For the text-containing cell, return its midpoint in [x, y] coordinate format. 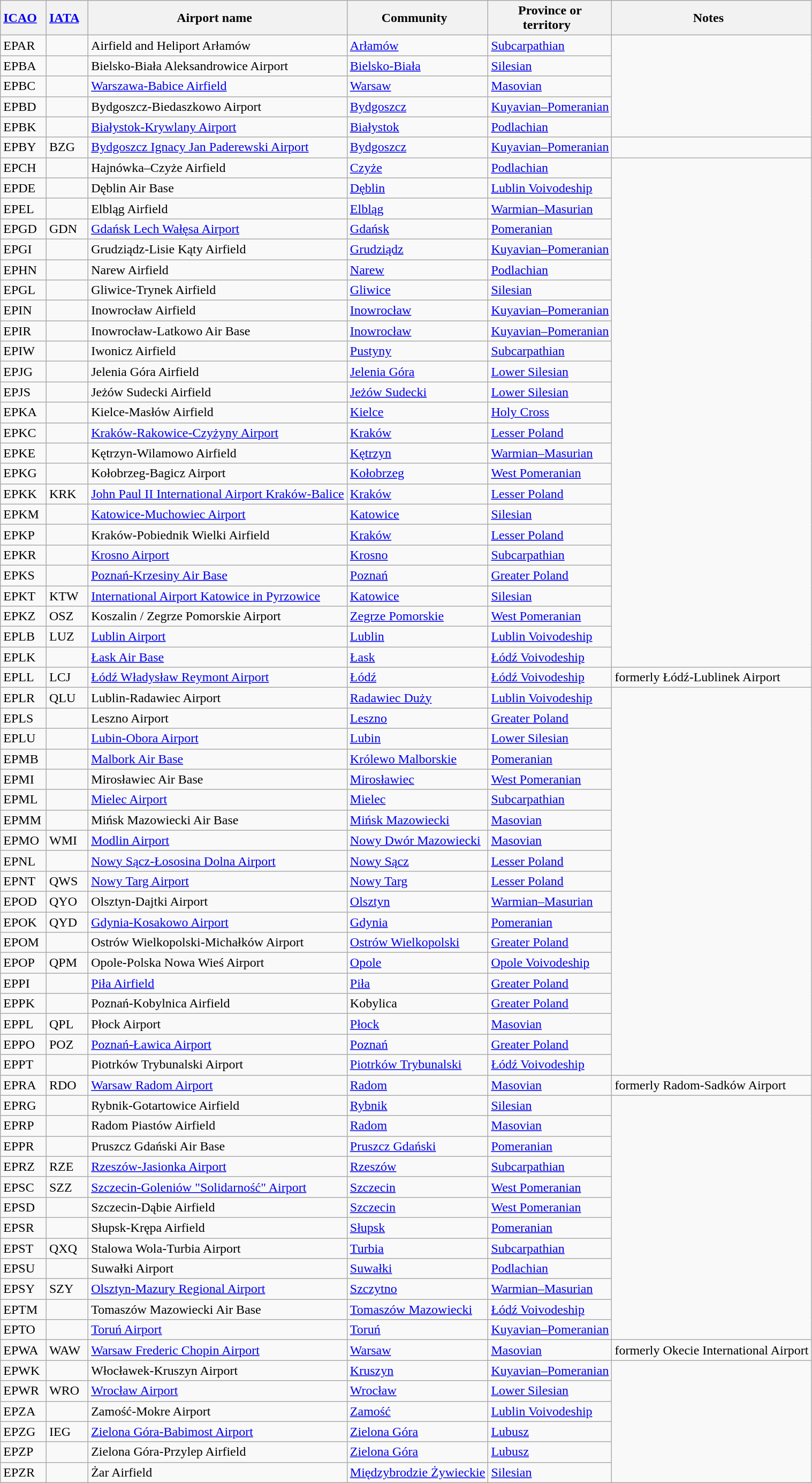
Ostrów Wielkopolski [418, 943]
EPLU [24, 739]
Narew [418, 269]
Piła [418, 983]
EPTM [24, 1309]
Łódź [418, 677]
WMI [67, 840]
EPKK [24, 494]
Słupsk [418, 1228]
Łódź Władysław Reymont Airport [218, 677]
Suwałki Airport [218, 1269]
EPBD [24, 107]
EPRP [24, 1126]
Zamość [418, 1411]
EPZR [24, 1472]
Poznań-Kobylnica Airfield [218, 1004]
RZE [67, 1166]
KRK [67, 494]
EPZP [24, 1452]
Jelenia Góra Airfield [218, 372]
Opole [418, 963]
Elbląg Airfield [218, 208]
SZY [67, 1289]
EPLK [24, 657]
Piotrków Trybunalski Airport [218, 1065]
EPOM [24, 943]
Nowy Dwór Mazowiecki [418, 840]
Katowice-Muchowiec Airport [218, 514]
EPJS [24, 392]
Kętrzyn [418, 453]
Tomaszów Mazowiecki Air Base [218, 1309]
John Paul II International Airport Kraków-Balice [218, 494]
Leszno Airport [218, 718]
Dęblin Air Base [218, 188]
EPKZ [24, 616]
Pruszcz Gdański Air Base [218, 1146]
Jelenia Góra [418, 372]
Mirosławiec Air Base [218, 779]
Mielec [418, 800]
Stalowa Wola-Turbia Airport [218, 1248]
Hajnówka–Czyże Airfield [218, 168]
Opole Voivodeship [550, 963]
Narew Airfield [218, 269]
Toruń [418, 1330]
formerly Łódź-Lublinek Airport [712, 677]
EPRG [24, 1105]
Bielsko-Biała Aleksandrowice Airport [218, 66]
EPPI [24, 983]
EPNT [24, 881]
SZZ [67, 1187]
EPPL [24, 1024]
IATA [67, 18]
Kruszyn [418, 1371]
Lubin [418, 739]
Piła Airfield [218, 983]
International Airport Katowice in Pyrzowice [218, 596]
Olsztyn [418, 901]
Province orterritory [550, 18]
EPLL [24, 677]
Gliwice [418, 290]
Jeżów Sudecki Airfield [218, 392]
EPGI [24, 249]
Nowy Sącz [418, 861]
EPBK [24, 127]
WAW [67, 1350]
Inowrocław-Latkowo Air Base [218, 331]
Kraków-Rakowice-Czyżyny Airport [218, 433]
Kołobrzeg [418, 473]
BZG [67, 147]
RDO [67, 1085]
Grudziądz [418, 249]
EPBC [24, 86]
Krosno Airport [218, 555]
Nowy Targ Airport [218, 881]
Olsztyn-Dajtki Airport [218, 901]
EPPK [24, 1004]
Inowrocław Airfield [218, 311]
EPKA [24, 412]
KTW [67, 596]
Kielce [418, 412]
EPWK [24, 1371]
Rybnik-Gotartowice Airfield [218, 1105]
QLU [67, 698]
Arłamów [418, 46]
Wrocław [418, 1391]
Gdynia-Kosakowo Airport [218, 922]
EPNL [24, 861]
QYD [67, 922]
EPKP [24, 535]
EPLS [24, 718]
Gdańsk [418, 229]
Zielona Góra-Babimost Airport [218, 1432]
EPGL [24, 290]
Turbia [418, 1248]
Krosno [418, 555]
Warszawa-Babice Airfield [218, 86]
Zegrze Pomorskie [418, 616]
Koszalin / Zegrze Pomorskie Airport [218, 616]
WRO [67, 1391]
Rzeszów-Jasionka Airport [218, 1166]
EPMO [24, 840]
Rybnik [418, 1105]
EPMI [24, 779]
EPCH [24, 168]
Gliwice-Trynek Airfield [218, 290]
Gdańsk Lech Wałęsa Airport [218, 229]
EPRA [24, 1085]
Poznań-Ławica Airport [218, 1044]
EPBA [24, 66]
Mirosławiec [418, 779]
EPDE [24, 188]
Królewo Malborskie [418, 759]
Bydgoszcz Ignacy Jan Paderewski Airport [218, 147]
EPSC [24, 1187]
EPLR [24, 698]
Łask Air Base [218, 657]
EPOK [24, 922]
EPHN [24, 269]
EPOP [24, 963]
Bydgoszcz-Biedaszkowo Airport [218, 107]
OSZ [67, 616]
Malbork Air Base [218, 759]
EPZG [24, 1432]
Mińsk Mazowiecki [418, 820]
EPKR [24, 555]
Włocławek-Kruszyn Airport [218, 1371]
QPL [67, 1024]
EPMM [24, 820]
Notes [712, 18]
Modlin Airport [218, 840]
Ostrów Wielkopolski-Michałków Airport [218, 943]
Kołobrzeg-Bagicz Airport [218, 473]
Suwałki [418, 1269]
Airport name [218, 18]
Piotrków Trybunalski [418, 1065]
Gdynia [418, 922]
Elbląg [418, 208]
EPBY [24, 147]
ICAO [24, 18]
EPMB [24, 759]
Zamość-Mokre Airport [218, 1411]
Łask [418, 657]
EPTO [24, 1330]
EPIN [24, 311]
EPIW [24, 351]
EPPO [24, 1044]
Słupsk-Krępa Airfield [218, 1228]
EPLB [24, 637]
EPPR [24, 1146]
LUZ [67, 637]
Opole-Polska Nowa Wieś Airport [218, 963]
Iwonicz Airfield [218, 351]
Olsztyn-Mazury Regional Airport [218, 1289]
Płock [418, 1024]
Community [418, 18]
EPSD [24, 1207]
Zielona Góra-Przylep Airfield [218, 1452]
Płock Airport [218, 1024]
Airfield and Heliport Arłamów [218, 46]
EPWR [24, 1391]
Nowy Sącz-Łososina Dolna Airport [218, 861]
EPKE [24, 453]
QYO [67, 901]
LCJ [67, 677]
Toruń Airport [218, 1330]
QXQ [67, 1248]
EPIR [24, 331]
Nowy Targ [418, 881]
EPEL [24, 208]
EPKC [24, 433]
EPKT [24, 596]
Mińsk Mazowiecki Air Base [218, 820]
Kobylica [418, 1004]
Kielce-Masłów Airfield [218, 412]
EPRZ [24, 1166]
Szczytno [418, 1289]
QPM [67, 963]
EPSR [24, 1228]
Radawiec Duży [418, 698]
EPST [24, 1248]
EPZA [24, 1411]
EPSU [24, 1269]
EPKS [24, 575]
IEG [67, 1432]
Kraków-Pobiednik Wielki Airfield [218, 535]
Dęblin [418, 188]
Warsaw Radom Airport [218, 1085]
EPGD [24, 229]
Lubin-Obora Airport [218, 739]
Pruszcz Gdański [418, 1146]
Szczecin-Goleniów "Solidarność" Airport [218, 1187]
EPWA [24, 1350]
Międzybrodzie Żywieckie [418, 1472]
Lublin [418, 637]
Białystok-Krywlany Airport [218, 127]
Warsaw Frederic Chopin Airport [218, 1350]
Grudziądz-Lisie Kąty Airfield [218, 249]
Radom Piastów Airfield [218, 1126]
Żar Airfield [218, 1472]
Białystok [418, 127]
Lublin-Radawiec Airport [218, 698]
Lublin Airport [218, 637]
EPSY [24, 1289]
Poznań-Krzesiny Air Base [218, 575]
EPAR [24, 46]
GDN [67, 229]
Bielsko-Biała [418, 66]
Tomaszów Mazowiecki [418, 1309]
Pustyny [418, 351]
POZ [67, 1044]
Jeżów Sudecki [418, 392]
EPPT [24, 1065]
Mielec Airport [218, 800]
EPKM [24, 514]
EPOD [24, 901]
Holy Cross [550, 412]
formerly Radom-Sadków Airport [712, 1085]
EPML [24, 800]
Czyże [418, 168]
EPJG [24, 372]
EPKG [24, 473]
Rzeszów [418, 1166]
formerly Okecie International Airport [712, 1350]
Leszno [418, 718]
QWS [67, 881]
Kętrzyn-Wilamowo Airfield [218, 453]
Szczecin-Dąbie Airfield [218, 1207]
Wrocław Airport [218, 1391]
